For the text-containing cell, return its midpoint in (x, y) coordinate format. 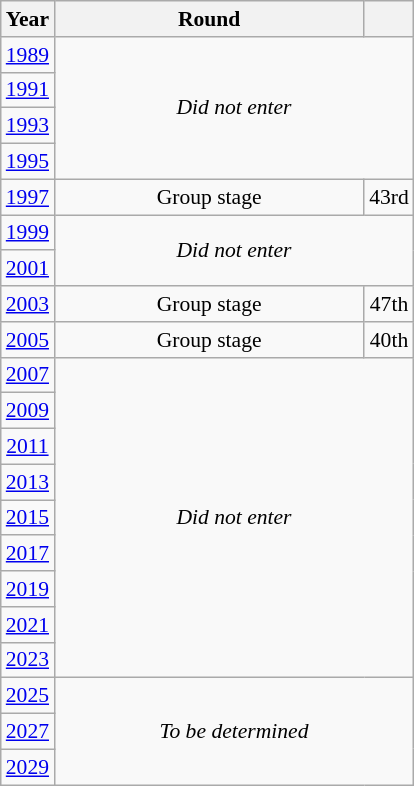
2023 (28, 660)
To be determined (234, 732)
2017 (28, 554)
40th (389, 340)
43rd (389, 197)
2019 (28, 589)
2003 (28, 304)
1993 (28, 126)
2009 (28, 411)
1991 (28, 90)
1995 (28, 162)
2011 (28, 447)
2005 (28, 340)
2027 (28, 732)
2021 (28, 625)
Round (209, 19)
2025 (28, 696)
1999 (28, 233)
2029 (28, 767)
1989 (28, 55)
1997 (28, 197)
Year (28, 19)
47th (389, 304)
2007 (28, 375)
2001 (28, 269)
2015 (28, 518)
2013 (28, 482)
